Provide the [X, Y] coordinate of the cell's center where the given text is located.  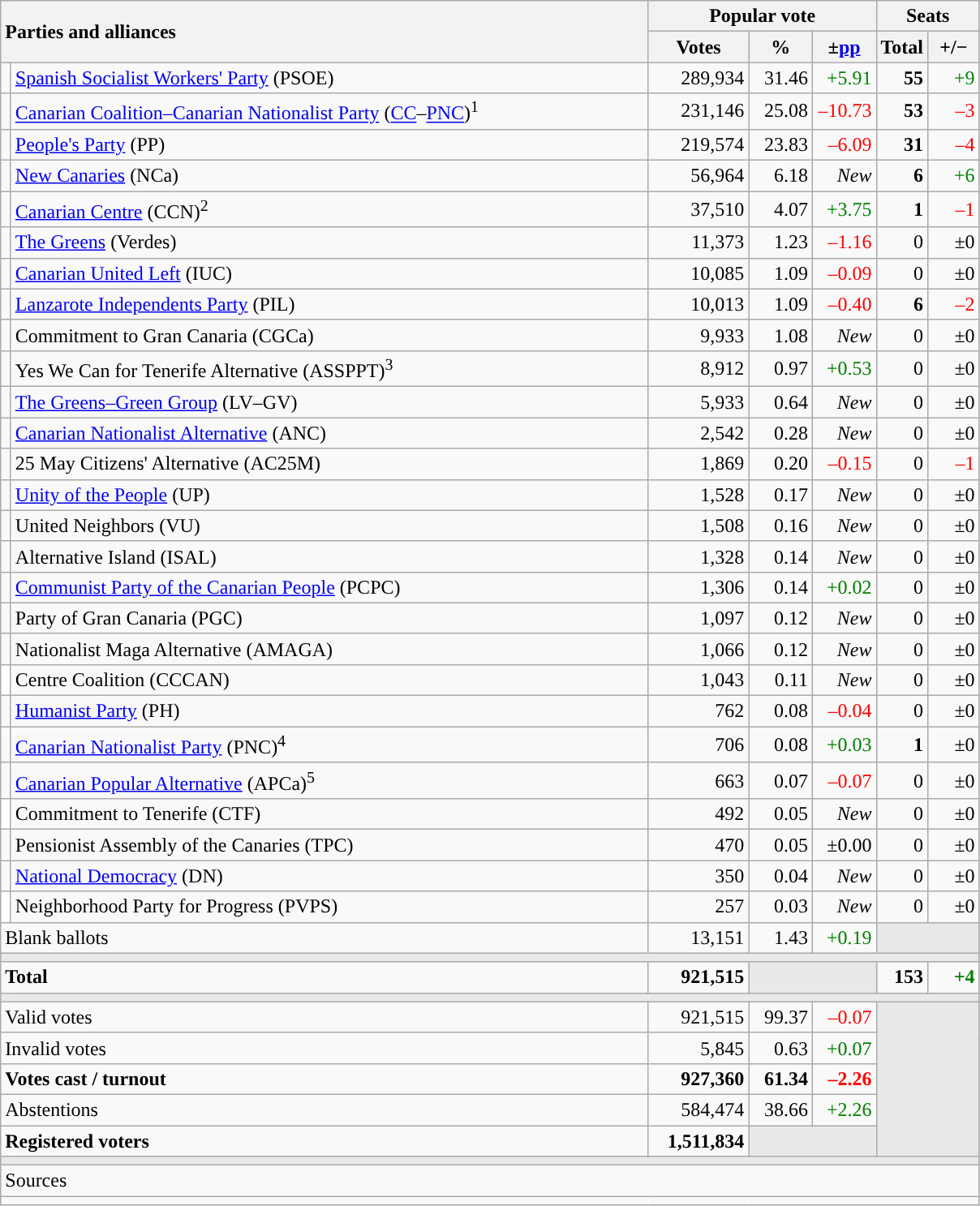
Canarian Nationalist Alternative (ANC) [329, 433]
6.18 [780, 176]
Canarian United Left (IUC) [329, 273]
Votes cast / turnout [325, 1079]
Sources [490, 1181]
+2.26 [844, 1109]
1,511,834 [698, 1141]
0.20 [780, 464]
+4 [954, 977]
–0.04 [844, 711]
927,360 [698, 1079]
10,013 [698, 304]
Canarian Nationalist Party (PNC)4 [329, 745]
23.83 [780, 144]
The Greens–Green Group (LV–GV) [329, 402]
+/− [954, 47]
+0.19 [844, 938]
56,964 [698, 176]
Parties and alliances [325, 32]
0.16 [780, 526]
25 May Citizens' Alternative (AC25M) [329, 464]
37,510 [698, 209]
219,574 [698, 144]
–2 [954, 304]
Abstentions [325, 1109]
National Democracy (DN) [329, 876]
Valid votes [325, 1017]
13,151 [698, 938]
0.07 [780, 780]
1.08 [780, 335]
+9 [954, 78]
Commitment to Gran Canaria (CGCa) [329, 335]
5,933 [698, 402]
–3 [954, 112]
99.37 [780, 1017]
11,373 [698, 242]
1.23 [780, 242]
289,934 [698, 78]
5,845 [698, 1048]
0.04 [780, 876]
+5.91 [844, 78]
Popular vote [763, 16]
Nationalist Maga Alternative (AMAGA) [329, 649]
Lanzarote Independents Party (PIL) [329, 304]
Canarian Coalition–Canarian Nationalist Party (CC–PNC)1 [329, 112]
Humanist Party (PH) [329, 711]
25.08 [780, 112]
The Greens (Verdes) [329, 242]
Unity of the People (UP) [329, 495]
Votes [698, 47]
53 [902, 112]
±0.00 [844, 845]
–2.26 [844, 1079]
350 [698, 876]
153 [902, 977]
492 [698, 814]
–10.73 [844, 112]
+0.02 [844, 587]
Seats [928, 16]
2,542 [698, 433]
Spanish Socialist Workers' Party (PSOE) [329, 78]
0.63 [780, 1048]
8,912 [698, 368]
231,146 [698, 112]
Communist Party of the Canarian People (PCPC) [329, 587]
61.34 [780, 1079]
706 [698, 745]
–0.09 [844, 273]
4.07 [780, 209]
Canarian Centre (CCN)2 [329, 209]
Commitment to Tenerife (CTF) [329, 814]
–1.16 [844, 242]
584,474 [698, 1109]
Alternative Island (ISAL) [329, 556]
10,085 [698, 273]
9,933 [698, 335]
470 [698, 845]
New Canaries (NCa) [329, 176]
1,043 [698, 680]
0.97 [780, 368]
1,508 [698, 526]
Pensionist Assembly of the Canaries (TPC) [329, 845]
+0.03 [844, 745]
±pp [844, 47]
Centre Coalition (CCCAN) [329, 680]
0.03 [780, 907]
31.46 [780, 78]
+3.75 [844, 209]
–4 [954, 144]
People's Party (PP) [329, 144]
+6 [954, 176]
762 [698, 711]
1,528 [698, 495]
0.28 [780, 433]
% [780, 47]
1,097 [698, 618]
1,066 [698, 649]
1,869 [698, 464]
1,306 [698, 587]
+0.07 [844, 1048]
1,328 [698, 556]
Blank ballots [325, 938]
Yes We Can for Tenerife Alternative (ASSPPT)3 [329, 368]
–6.09 [844, 144]
Neighborhood Party for Progress (PVPS) [329, 907]
United Neighbors (VU) [329, 526]
Registered voters [325, 1141]
1.43 [780, 938]
257 [698, 907]
0.11 [780, 680]
Party of Gran Canaria (PGC) [329, 618]
55 [902, 78]
–0.40 [844, 304]
–0.15 [844, 464]
38.66 [780, 1109]
31 [902, 144]
663 [698, 780]
Invalid votes [325, 1048]
0.64 [780, 402]
+0.53 [844, 368]
Canarian Popular Alternative (APCa)5 [329, 780]
0.17 [780, 495]
